Identify which cell holds the provided text, then report its [X, Y] central coordinate. 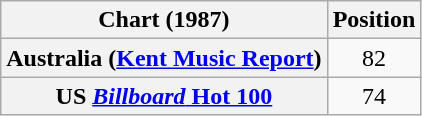
Chart (1987) [164, 20]
Australia (Kent Music Report) [164, 58]
82 [374, 58]
Position [374, 20]
74 [374, 96]
US Billboard Hot 100 [164, 96]
